Pinpoint the cell where the given text exists, returning its [X, Y] midpoint coordinate. 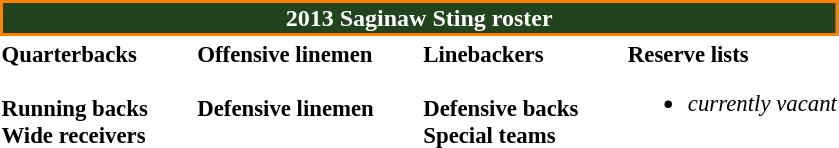
2013 Saginaw Sting roster [419, 18]
